Pinpoint the cell where the given text exists, returning its [x, y] midpoint coordinate. 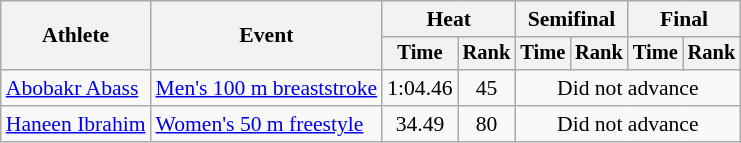
1:04.46 [420, 88]
Abobakr Abass [76, 88]
Haneen Ibrahim [76, 124]
45 [487, 88]
Athlete [76, 36]
Men's 100 m breaststroke [267, 88]
Women's 50 m freestyle [267, 124]
Final [684, 19]
34.49 [420, 124]
Heat [448, 19]
Semifinal [571, 19]
Event [267, 36]
80 [487, 124]
